Determine the [x, y] coordinate at the center of the cell enclosing the given text.  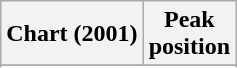
Chart (2001) [72, 34]
Peakposition [189, 34]
